Locate the cell with the specified text and output its [x, y] center coordinate. 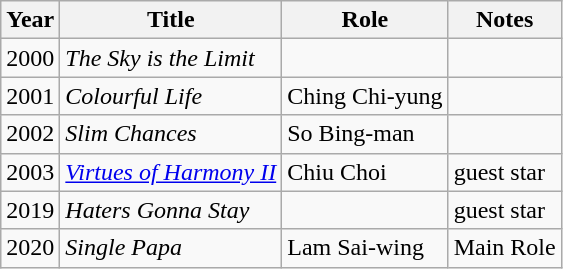
Slim Chances [171, 134]
Year [30, 20]
Role [365, 20]
2000 [30, 58]
Haters Gonna Stay [171, 210]
2019 [30, 210]
Virtues of Harmony II [171, 172]
The Sky is the Limit [171, 58]
2001 [30, 96]
So Bing-man [365, 134]
Colourful Life [171, 96]
2002 [30, 134]
2020 [30, 248]
Chiu Choi [365, 172]
Main Role [504, 248]
2003 [30, 172]
Ching Chi-yung [365, 96]
Notes [504, 20]
Single Papa [171, 248]
Lam Sai-wing [365, 248]
Title [171, 20]
